Search for the cell housing the specified text and yield its [x, y] center coordinate. 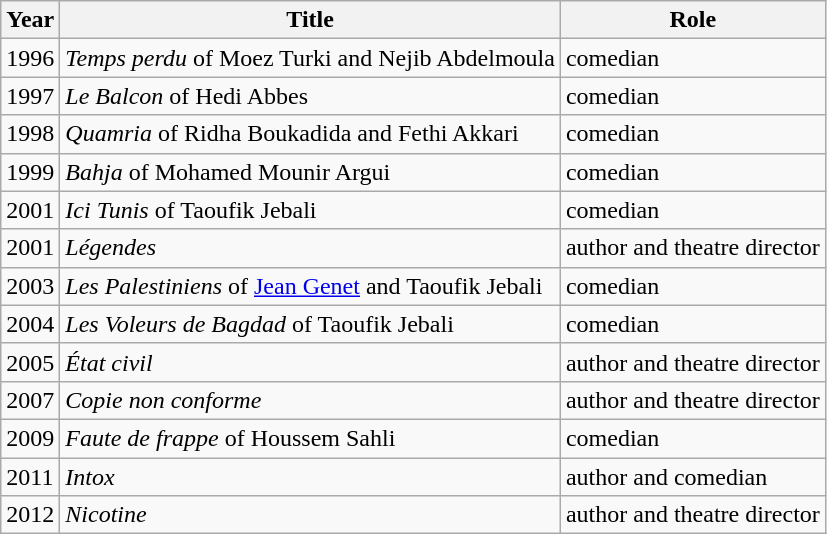
Temps perdu of Moez Turki and Nejib Abdelmoula [310, 58]
Nicotine [310, 515]
Intox [310, 477]
Bahja of Mohamed Mounir Argui [310, 172]
État civil [310, 362]
2003 [30, 286]
author and comedian [692, 477]
Title [310, 20]
Les Voleurs de Bagdad of Taoufik Jebali [310, 324]
2005 [30, 362]
Quamria of Ridha Boukadida and Fethi Akkari [310, 134]
2012 [30, 515]
1997 [30, 96]
1998 [30, 134]
2004 [30, 324]
1996 [30, 58]
Les Palestiniens of Jean Genet and Taoufik Jebali [310, 286]
Faute de frappe of Houssem Sahli [310, 438]
2007 [30, 400]
Role [692, 20]
Copie non conforme [310, 400]
Le Balcon of Hedi Abbes [310, 96]
Légendes [310, 248]
2011 [30, 477]
1999 [30, 172]
Ici Tunis of Taoufik Jebali [310, 210]
Year [30, 20]
2009 [30, 438]
